Provide the (X, Y) coordinate of the cell's center where the given text is located.  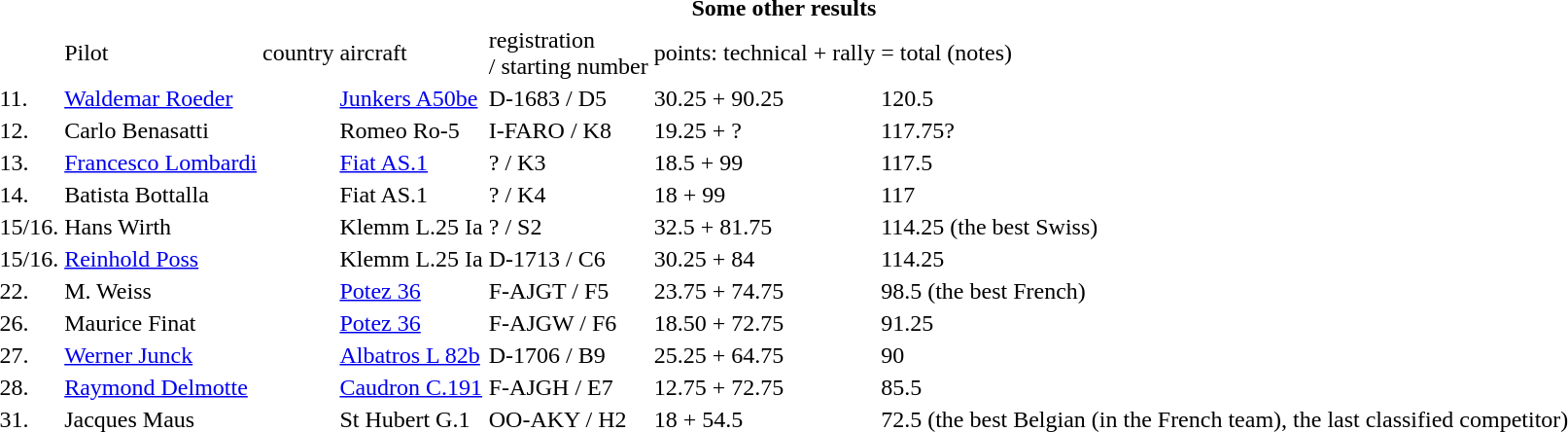
I-FARO / K8 (568, 130)
? / S2 (568, 227)
18 + 99 (764, 195)
Werner Junck (161, 355)
F-AJGW / F6 (568, 323)
D-1706 / B9 (568, 355)
Romeo Ro-5 (411, 130)
30.25 + 90.25 (764, 98)
? / K3 (568, 162)
Maurice Finat (161, 323)
Junkers A50be (411, 98)
32.5 + 81.75 (764, 227)
Hans Wirth (161, 227)
23.75 + 74.75 (764, 291)
25.25 + 64.75 (764, 355)
Pilot (161, 53)
Raymond Delmotte (161, 387)
18.50 + 72.75 (764, 323)
19.25 + ? (764, 130)
registration / starting number (568, 53)
Carlo Benasatti (161, 130)
Waldemar Roeder (161, 98)
Caudron C.191 (411, 387)
12.75 + 72.75 (764, 387)
? / K4 (568, 195)
M. Weiss (161, 291)
F-AJGT / F5 (568, 291)
Francesco Lombardi (161, 162)
Reinhold Poss (161, 259)
D-1713 / C6 (568, 259)
Albatros L 82b (411, 355)
aircraft (411, 53)
country (298, 53)
18.5 + 99 (764, 162)
points: technical + rally (764, 53)
D-1683 / D5 (568, 98)
F-AJGH / E7 (568, 387)
30.25 + 84 (764, 259)
Batista Bottalla (161, 195)
